Locate the cell with the specified text and output its [x, y] center coordinate. 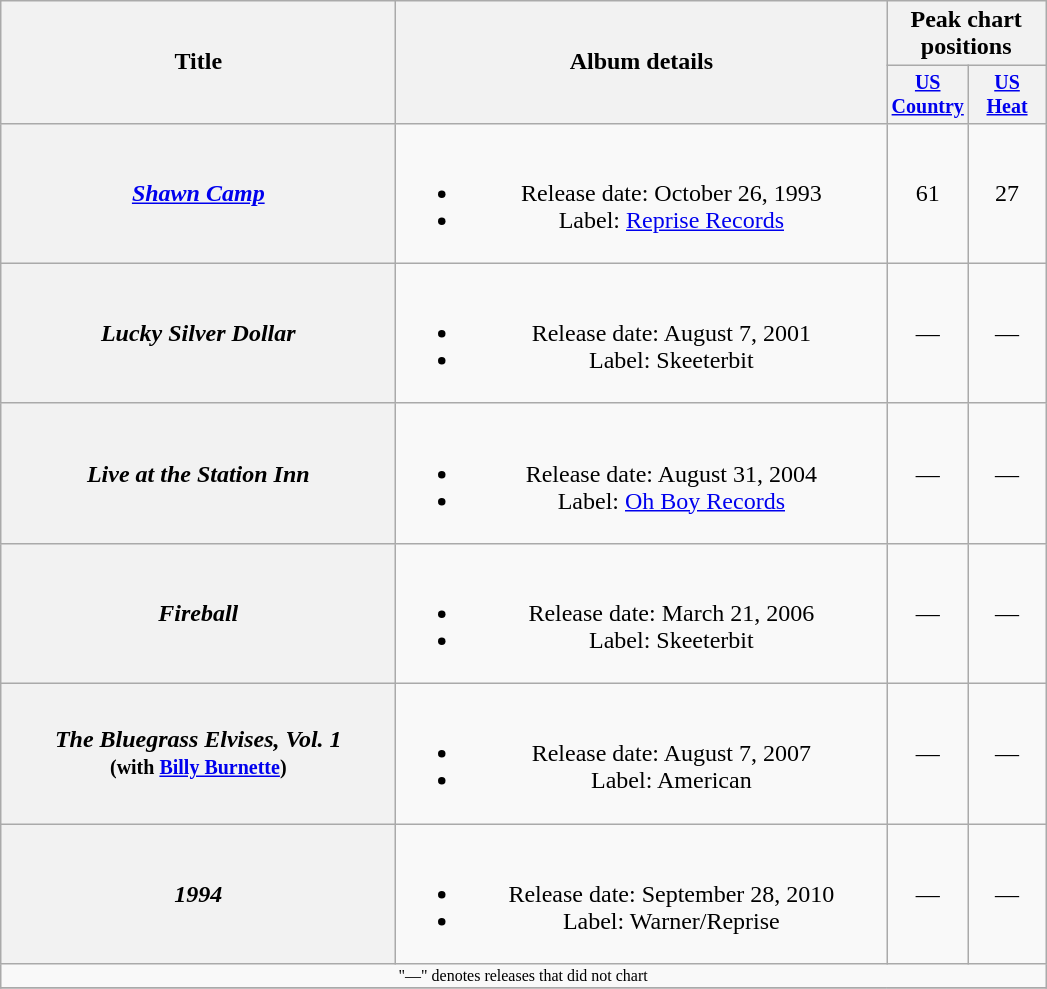
Live at the Station Inn [198, 473]
Album details [642, 62]
Release date: August 31, 2004Label: Oh Boy Records [642, 473]
27 [1008, 193]
Release date: October 26, 1993Label: Reprise Records [642, 193]
61 [928, 193]
Release date: September 28, 2010Label: Warner/Reprise [642, 894]
Release date: August 7, 2001Label: Skeeterbit [642, 333]
1994 [198, 894]
Release date: March 21, 2006Label: Skeeterbit [642, 613]
The Bluegrass Elvises, Vol. 1(with Billy Burnette) [198, 754]
Shawn Camp [198, 193]
US Country [928, 94]
US Heat [1008, 94]
Lucky Silver Dollar [198, 333]
Peak chartpositions [966, 34]
"—" denotes releases that did not chart [524, 976]
Title [198, 62]
Fireball [198, 613]
Release date: August 7, 2007Label: American [642, 754]
